For the text-containing cell, return its midpoint in [X, Y] coordinate format. 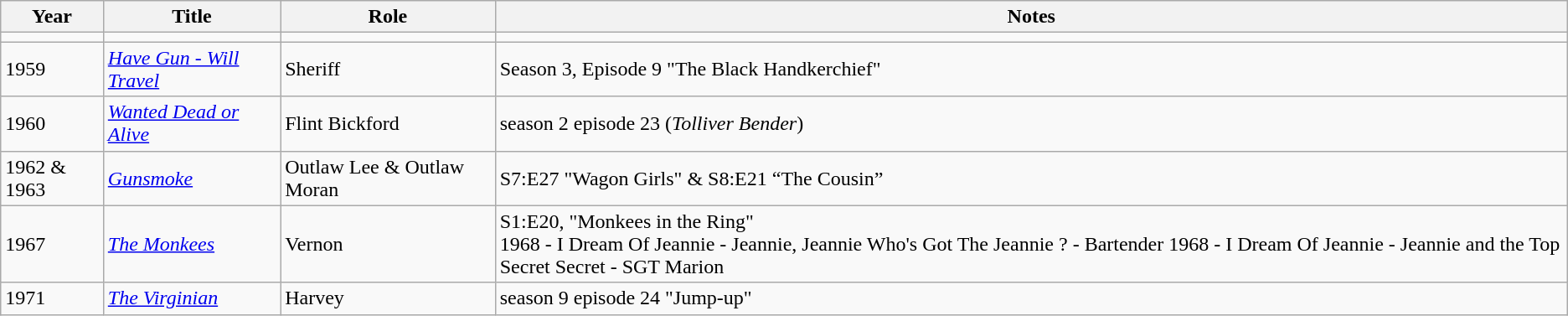
Notes [1031, 17]
1960 [52, 124]
season 2 episode 23 (Tolliver Bender) [1031, 124]
1971 [52, 298]
Have Gun - Will Travel [191, 69]
Vernon [389, 244]
Year [52, 17]
Title [191, 17]
Outlaw Lee & Outlaw Moran [389, 178]
Sheriff [389, 69]
Harvey [389, 298]
1959 [52, 69]
Season 3, Episode 9 "The Black Handkerchief" [1031, 69]
Flint Bickford [389, 124]
1967 [52, 244]
S7:E27 "Wagon Girls" & S8:E21 “The Cousin” [1031, 178]
1962 & 1963 [52, 178]
Gunsmoke [191, 178]
The Virginian [191, 298]
The Monkees [191, 244]
Wanted Dead or Alive [191, 124]
Role [389, 17]
season 9 episode 24 "Jump-up" [1031, 298]
